From the cell containing the given text, extract its center point as (x, y) coordinate. 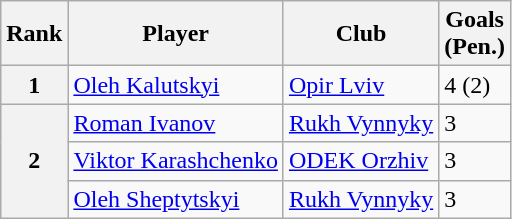
Opir Lviv (360, 85)
Oleh Kalutskyi (176, 85)
4 (2) (475, 85)
Roman Ivanov (176, 123)
Goals(Pen.) (475, 34)
1 (34, 85)
2 (34, 161)
Player (176, 34)
Oleh Sheptytskyi (176, 199)
Club (360, 34)
ODEK Orzhiv (360, 161)
Rank (34, 34)
Viktor Karashchenko (176, 161)
